Provide the [X, Y] coordinate of the cell's center where the given text is located.  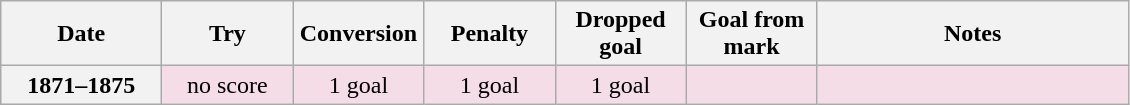
Notes [972, 34]
Dropped goal [620, 34]
Date [82, 34]
1871–1875 [82, 85]
Goal from mark [752, 34]
Penalty [490, 34]
no score [228, 85]
Conversion [358, 34]
Try [228, 34]
